Determine the [x, y] coordinate at the center of the cell enclosing the given text.  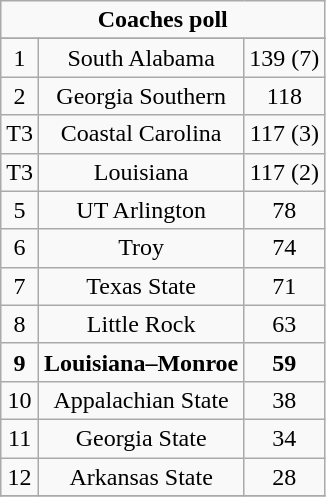
8 [20, 324]
28 [284, 477]
9 [20, 362]
Troy [140, 248]
11 [20, 438]
34 [284, 438]
7 [20, 286]
UT Arlington [140, 210]
1 [20, 58]
78 [284, 210]
139 (7) [284, 58]
63 [284, 324]
117 (3) [284, 134]
Georgia State [140, 438]
74 [284, 248]
2 [20, 96]
Appalachian State [140, 400]
Coastal Carolina [140, 134]
Louisiana [140, 172]
59 [284, 362]
117 (2) [284, 172]
Little Rock [140, 324]
38 [284, 400]
5 [20, 210]
Coaches poll [163, 20]
10 [20, 400]
Arkansas State [140, 477]
118 [284, 96]
South Alabama [140, 58]
Georgia Southern [140, 96]
71 [284, 286]
Texas State [140, 286]
6 [20, 248]
12 [20, 477]
Louisiana–Monroe [140, 362]
